Pinpoint the cell where the given text exists, returning its [X, Y] midpoint coordinate. 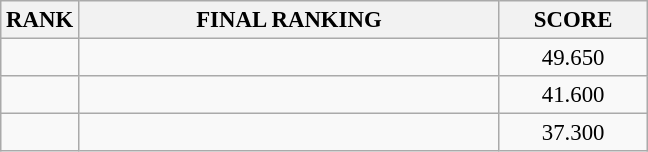
37.300 [572, 133]
41.600 [572, 95]
FINAL RANKING [288, 20]
RANK [40, 20]
SCORE [572, 20]
49.650 [572, 58]
